Extract the (x, y) coordinate from the center of the cell holding the provided text.  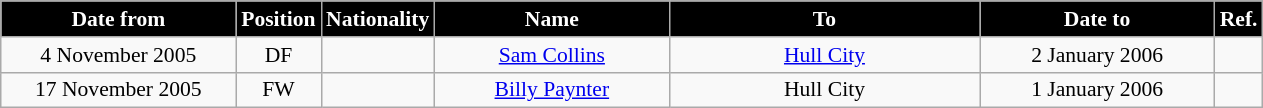
Sam Collins (552, 55)
Date from (118, 19)
4 November 2005 (118, 55)
Ref. (1239, 19)
17 November 2005 (118, 90)
Nationality (378, 19)
Position (278, 19)
To (824, 19)
Name (552, 19)
2 January 2006 (1098, 55)
DF (278, 55)
Date to (1098, 19)
1 January 2006 (1098, 90)
FW (278, 90)
Billy Paynter (552, 90)
